Extract the [x, y] coordinate from the center of the cell holding the provided text.  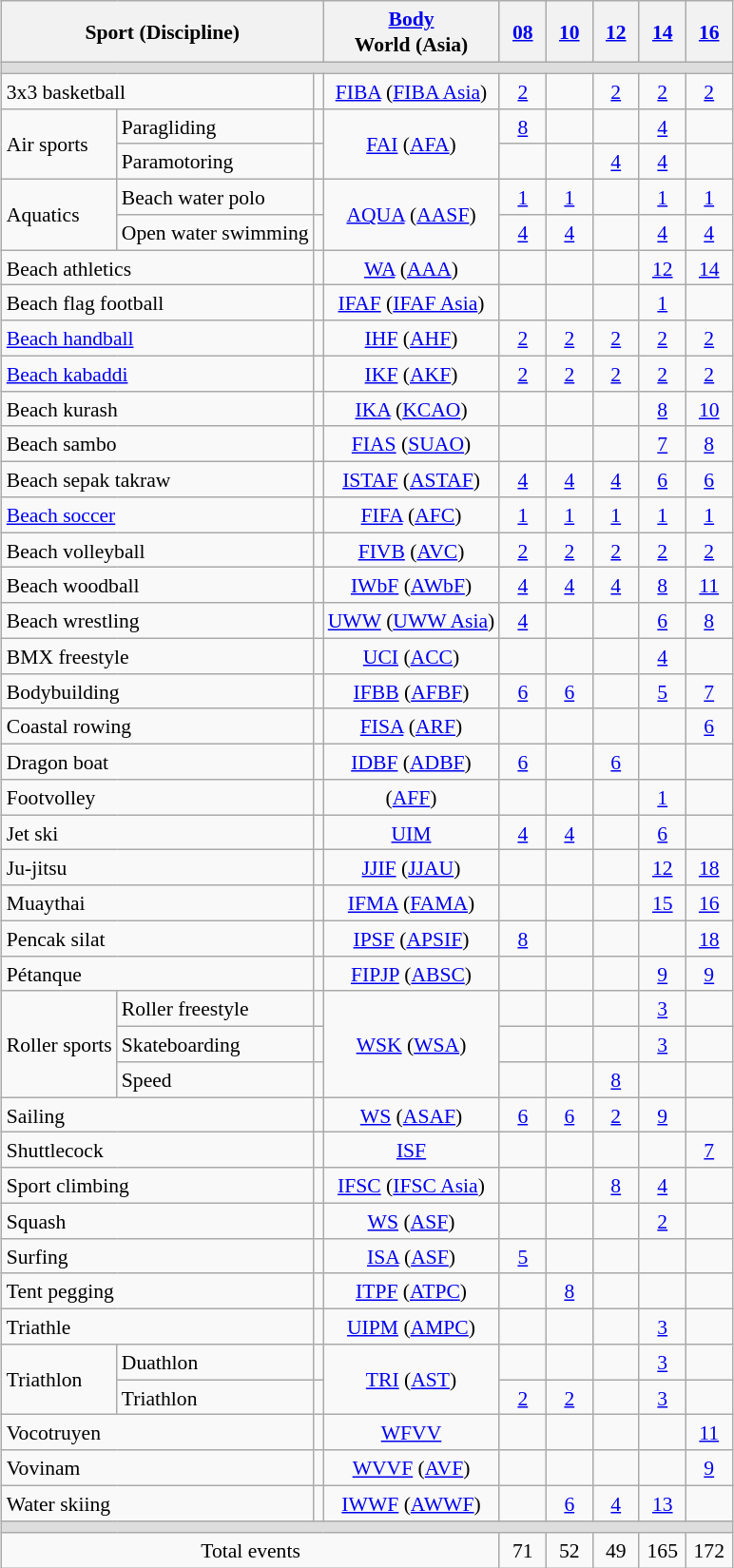
Total events [251, 1550]
Roller sports [59, 1044]
IDBF (ADBF) [412, 761]
ISA (ASF) [412, 1255]
Jet ski [158, 833]
BodyWorld (Asia) [412, 31]
IWWF (AWWF) [412, 1502]
WVVF (AVF) [412, 1468]
Air sports [59, 144]
FIPJP (ABSC) [412, 974]
Vovinam [158, 1468]
Roller freestyle [215, 1008]
IFSC (IFSC Asia) [412, 1185]
IFBB (AFBF) [412, 690]
WA (AAA) [412, 268]
Footvolley [158, 797]
FIAS (SUAO) [412, 443]
Paramotoring [215, 162]
15 [662, 903]
WSK (WSA) [412, 1044]
Beach volleyball [158, 550]
WS (ASAF) [412, 1114]
AQUA (AASF) [412, 214]
FISA (ARF) [412, 726]
UIPM (AMPC) [412, 1326]
Open water swimming [215, 232]
IFAF (IFAF Asia) [412, 302]
3x3 basketball [158, 91]
IFMA (FAMA) [412, 903]
Beach athletics [158, 268]
ISF [412, 1151]
IKA (KCAO) [412, 409]
Beach kurash [158, 409]
TRI (AST) [412, 1380]
Paragliding [215, 126]
Beach flag football [158, 302]
BMX freestyle [158, 656]
Speed [215, 1080]
FIBA (FIBA Asia) [412, 91]
Beach wrestling [158, 620]
Pétanque [158, 974]
172 [709, 1550]
Duathlon [215, 1362]
Beach woodball [158, 586]
Sport (Discipline) [163, 31]
UCI (ACC) [412, 656]
Beach sepak takraw [158, 479]
Dragon boat [158, 761]
IHF (AHF) [412, 339]
Vocotruyen [158, 1432]
ITPF (ATPC) [412, 1291]
Muaythai [158, 903]
Beach sambo [158, 443]
Skateboarding [215, 1044]
Coastal rowing [158, 726]
FIFA (AFC) [412, 515]
Squash [158, 1221]
(AFF) [412, 797]
Ju-jitsu [158, 867]
FAI (AFA) [412, 144]
UIM [412, 833]
Pencak silat [158, 938]
Surfing [158, 1255]
71 [523, 1550]
UWW (UWW Asia) [412, 620]
Triathle [158, 1326]
Water skiing [158, 1502]
Aquatics [59, 214]
WS (ASF) [412, 1221]
165 [662, 1550]
Shuttlecock [158, 1151]
FIVB (AVC) [412, 550]
Beach kabaddi [158, 373]
Beach water polo [215, 196]
52 [569, 1550]
Beach soccer [158, 515]
IPSF (APSIF) [412, 938]
Sailing [158, 1114]
Bodybuilding [158, 690]
WFVV [412, 1432]
Tent pegging [158, 1291]
ISTAF (ASTAF) [412, 479]
13 [662, 1502]
JJIF (JJAU) [412, 867]
49 [616, 1550]
08 [523, 31]
Sport climbing [158, 1185]
Beach handball [158, 339]
IKF (AKF) [412, 373]
IWbF (AWbF) [412, 586]
